From the cell containing the given text, extract its center point as (X, Y) coordinate. 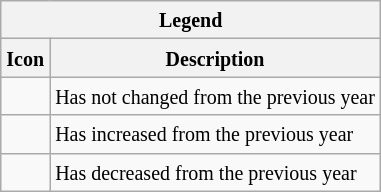
Legend (191, 20)
Has decreased from the previous year (216, 172)
Has increased from the previous year (216, 134)
Has not changed from the previous year (216, 96)
Icon (26, 58)
Description (216, 58)
